Scan for the cell matching the given text and deliver its (X, Y) coordinate at center. 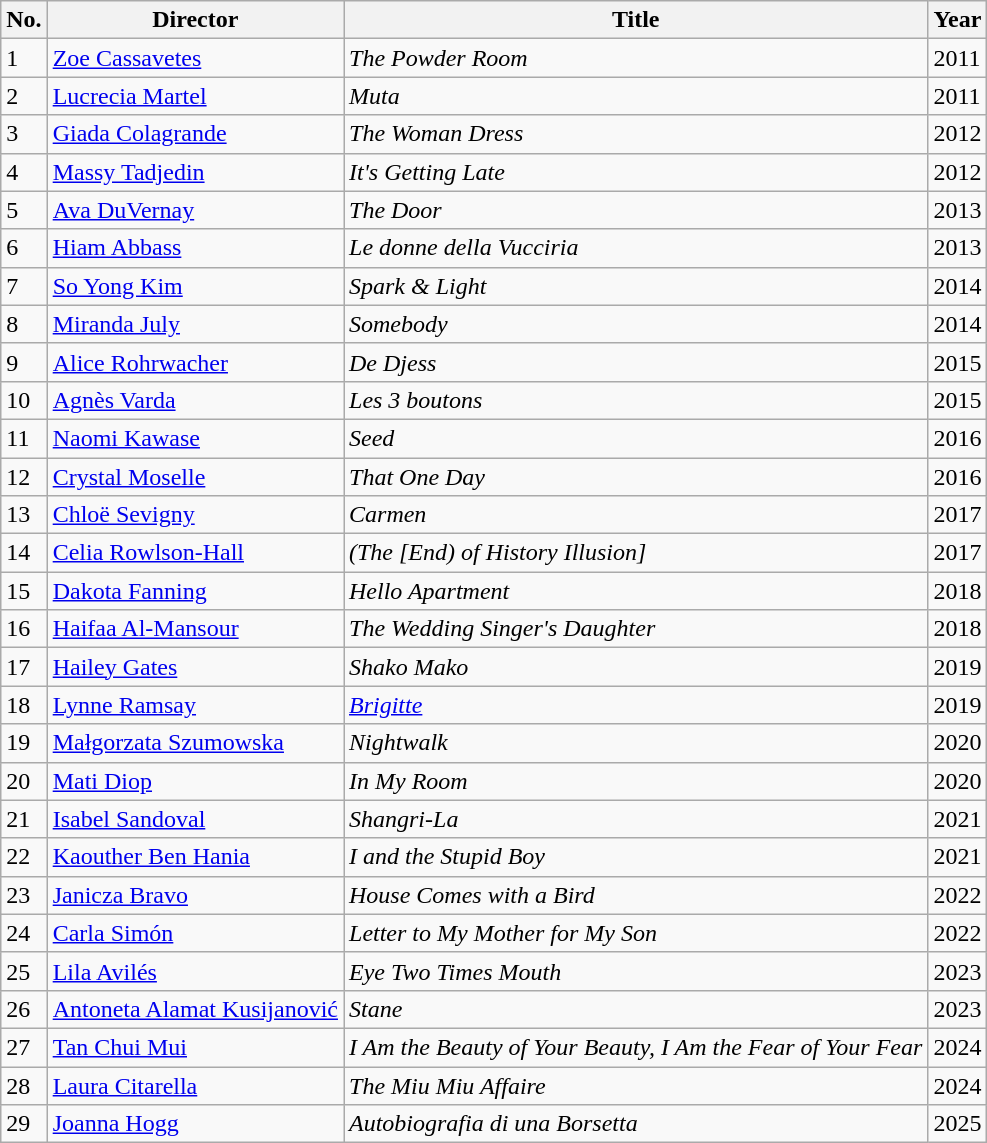
12 (24, 477)
Somebody (636, 324)
Nightwalk (636, 743)
27 (24, 1047)
De Djess (636, 362)
Shangri-La (636, 819)
The Wedding Singer's Daughter (636, 629)
17 (24, 667)
Crystal Moselle (195, 477)
Hailey Gates (195, 667)
1 (24, 58)
Antoneta Alamat Kusijanović (195, 1009)
24 (24, 933)
Alice Rohrwacher (195, 362)
Janicza Bravo (195, 895)
That One Day (636, 477)
25 (24, 971)
Carla Simón (195, 933)
The Powder Room (636, 58)
I Am the Beauty of Your Beauty, I Am the Fear of Your Fear (636, 1047)
Year (958, 20)
13 (24, 515)
Ava DuVernay (195, 210)
8 (24, 324)
2025 (958, 1124)
Celia Rowlson-Hall (195, 553)
Zoe Cassavetes (195, 58)
In My Room (636, 781)
3 (24, 134)
14 (24, 553)
4 (24, 172)
(The [End) of History Illusion] (636, 553)
21 (24, 819)
22 (24, 857)
15 (24, 591)
No. (24, 20)
Brigitte (636, 705)
Miranda July (195, 324)
Eye Two Times Mouth (636, 971)
Kaouther Ben Hania (195, 857)
Shako Mako (636, 667)
Joanna Hogg (195, 1124)
I and the Stupid Boy (636, 857)
Lynne Ramsay (195, 705)
Agnès Varda (195, 400)
9 (24, 362)
Haifaa Al-Mansour (195, 629)
20 (24, 781)
6 (24, 248)
5 (24, 210)
Laura Citarella (195, 1085)
The Miu Miu Affaire (636, 1085)
Dakota Fanning (195, 591)
Carmen (636, 515)
Letter to My Mother for My Son (636, 933)
11 (24, 438)
Muta (636, 96)
Tan Chui Mui (195, 1047)
19 (24, 743)
Title (636, 20)
7 (24, 286)
Giada Colagrande (195, 134)
Naomi Kawase (195, 438)
Isabel Sandoval (195, 819)
Le donne della Vucciria (636, 248)
Lila Avilés (195, 971)
29 (24, 1124)
Spark & Light (636, 286)
28 (24, 1085)
2 (24, 96)
26 (24, 1009)
23 (24, 895)
Lucrecia Martel (195, 96)
Chloë Sevigny (195, 515)
Hello Apartment (636, 591)
The Door (636, 210)
Director (195, 20)
Małgorzata Szumowska (195, 743)
18 (24, 705)
Mati Diop (195, 781)
10 (24, 400)
Massy Tadjedin (195, 172)
Stane (636, 1009)
16 (24, 629)
Les 3 boutons (636, 400)
The Woman Dress (636, 134)
Autobiografia di una Borsetta (636, 1124)
Hiam Abbass (195, 248)
House Comes with a Bird (636, 895)
So Yong Kim (195, 286)
Seed (636, 438)
It's Getting Late (636, 172)
